Locate the cell with the specified text and output its [X, Y] center coordinate. 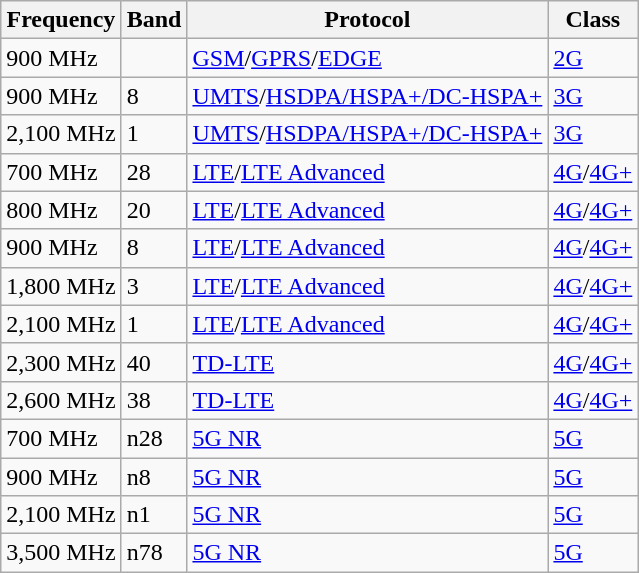
Protocol [368, 20]
Frequency [61, 20]
n28 [154, 438]
Class [593, 20]
40 [154, 362]
38 [154, 400]
20 [154, 210]
2G [593, 58]
2,300 MHz [61, 362]
n1 [154, 515]
Band [154, 20]
2,600 MHz [61, 400]
3,500 MHz [61, 553]
28 [154, 172]
3 [154, 286]
n8 [154, 477]
800 MHz [61, 210]
1,800 MHz [61, 286]
GSM/GPRS/EDGE [368, 58]
n78 [154, 553]
